Search for the cell housing the specified text and yield its (x, y) center coordinate. 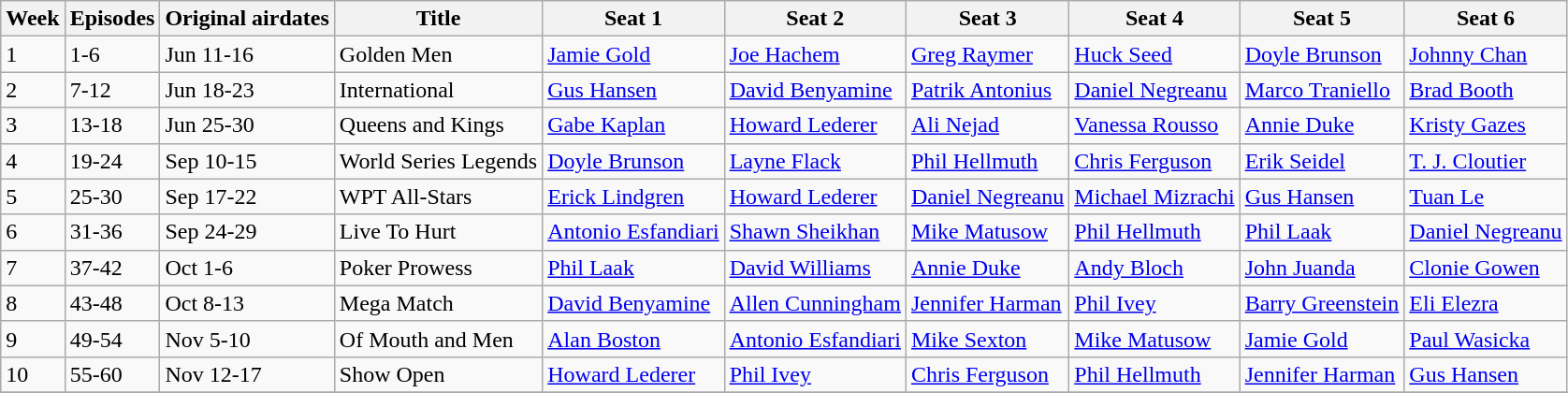
Allen Cunningham (815, 303)
Week (33, 19)
Episodes (112, 19)
Vanessa Rousso (1154, 125)
Ali Nejad (987, 125)
David Williams (815, 268)
Patrik Antonius (987, 90)
Mega Match (438, 303)
5 (33, 196)
Jun 11-16 (247, 54)
25-30 (112, 196)
Kristy Gazes (1486, 125)
Seat 6 (1486, 19)
WPT All-Stars (438, 196)
Michael Mizrachi (1154, 196)
7-12 (112, 90)
Seat 1 (633, 19)
Paul Wasicka (1486, 339)
Oct 8-13 (247, 303)
6 (33, 232)
World Series Legends (438, 161)
4 (33, 161)
43-48 (112, 303)
49-54 (112, 339)
Shawn Sheikhan (815, 232)
Barry Greenstein (1322, 303)
10 (33, 374)
1-6 (112, 54)
Poker Prowess (438, 268)
Seat 2 (815, 19)
Gabe Kaplan (633, 125)
Nov 12-17 (247, 374)
Mike Sexton (987, 339)
Huck Seed (1154, 54)
Sep 17-22 (247, 196)
Sep 10-15 (247, 161)
Nov 5-10 (247, 339)
T. J. Cloutier (1486, 161)
Joe Hachem (815, 54)
Greg Raymer (987, 54)
International (438, 90)
Erik Seidel (1322, 161)
1 (33, 54)
Jun 18-23 (247, 90)
Queens and Kings (438, 125)
Live To Hurt (438, 232)
Seat 3 (987, 19)
Eli Elezra (1486, 303)
Alan Boston (633, 339)
9 (33, 339)
Layne Flack (815, 161)
19-24 (112, 161)
Sep 24-29 (247, 232)
3 (33, 125)
Title (438, 19)
John Juanda (1322, 268)
2 (33, 90)
Seat 5 (1322, 19)
Marco Traniello (1322, 90)
Golden Men (438, 54)
Brad Booth (1486, 90)
Johnny Chan (1486, 54)
Oct 1-6 (247, 268)
31-36 (112, 232)
55-60 (112, 374)
Original airdates (247, 19)
Erick Lindgren (633, 196)
Clonie Gowen (1486, 268)
37-42 (112, 268)
Andy Bloch (1154, 268)
Jun 25-30 (247, 125)
8 (33, 303)
Show Open (438, 374)
7 (33, 268)
Of Mouth and Men (438, 339)
Tuan Le (1486, 196)
Seat 4 (1154, 19)
13-18 (112, 125)
